Provide the (X, Y) coordinate of the cell's center where the given text is located.  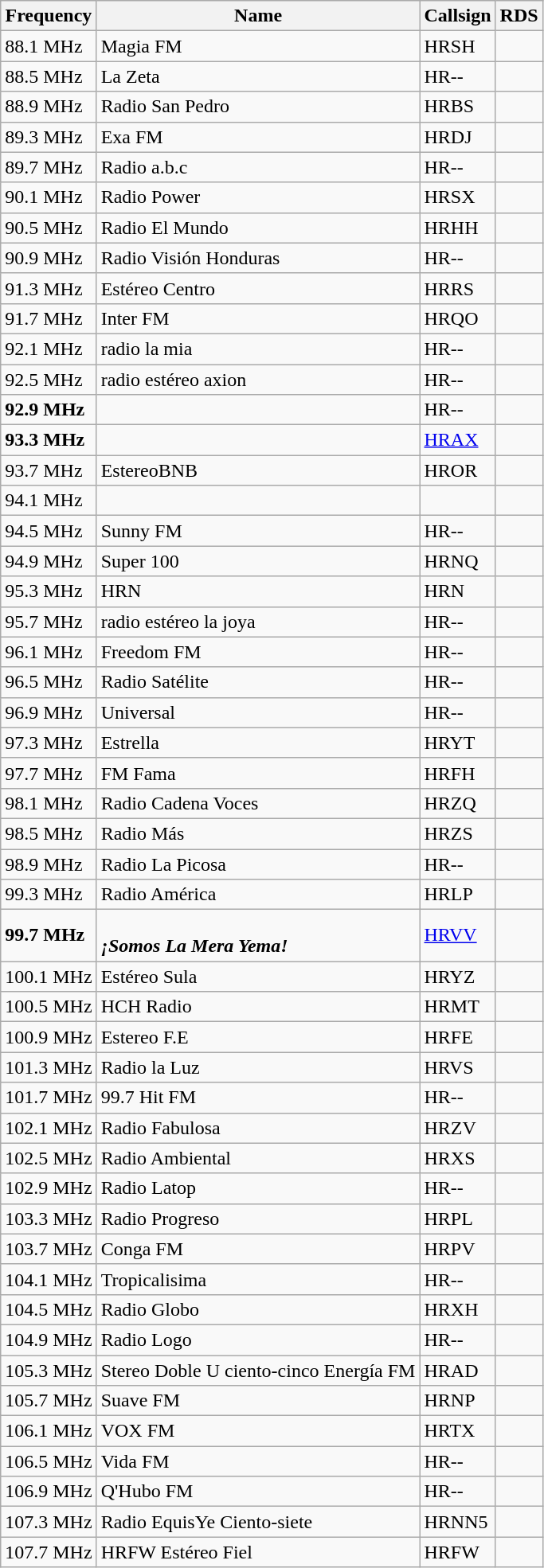
90.9 MHz (49, 258)
92.9 MHz (49, 410)
Radio EquisYe Ciento-siete (258, 1522)
98.5 MHz (49, 833)
102.9 MHz (49, 1188)
Super 100 (258, 561)
HRXH (457, 1309)
HRYZ (457, 977)
105.3 MHz (49, 1370)
Magia FM (258, 46)
radio estéreo la joya (258, 622)
HRNN5 (457, 1522)
Suave FM (258, 1401)
102.5 MHz (49, 1158)
Exa FM (258, 137)
Radio América (258, 895)
107.7 MHz (49, 1552)
radio estéreo axion (258, 380)
Radio Logo (258, 1340)
Radio Visión Honduras (258, 258)
Radio Fabulosa (258, 1128)
100.1 MHz (49, 977)
Freedom FM (258, 652)
HRVS (457, 1067)
HRLP (457, 895)
102.1 MHz (49, 1128)
HRFW Estéreo Fiel (258, 1552)
100.5 MHz (49, 1007)
HRNQ (457, 561)
HRFH (457, 773)
94.9 MHz (49, 561)
HRSX (457, 197)
106.1 MHz (49, 1431)
92.1 MHz (49, 349)
Radio Power (258, 197)
Radio Progreso (258, 1219)
106.5 MHz (49, 1461)
98.1 MHz (49, 803)
93.3 MHz (49, 440)
RDS (519, 16)
Radio Globo (258, 1309)
Radio Más (258, 833)
96.5 MHz (49, 682)
Vida FM (258, 1461)
La Zeta (258, 76)
104.1 MHz (49, 1279)
HRSH (457, 46)
91.7 MHz (49, 318)
HRNP (457, 1401)
90.1 MHz (49, 197)
95.7 MHz (49, 622)
92.5 MHz (49, 380)
Radio Cadena Voces (258, 803)
96.9 MHz (49, 712)
97.7 MHz (49, 773)
HROR (457, 470)
88.9 MHz (49, 107)
Estereo F.E (258, 1037)
Name (258, 16)
Inter FM (258, 318)
HRQO (457, 318)
HRZV (457, 1128)
Sunny FM (258, 531)
HRZS (457, 833)
HRBS (457, 107)
97.3 MHz (49, 743)
Stereo Doble U ciento-cinco Energía FM (258, 1370)
Estrella (258, 743)
Callsign (457, 16)
HRFW (457, 1552)
100.9 MHz (49, 1037)
¡Somos La Mera Yema! (258, 936)
88.5 MHz (49, 76)
93.7 MHz (49, 470)
104.5 MHz (49, 1309)
HCH Radio (258, 1007)
HRMT (457, 1007)
Radio El Mundo (258, 228)
101.3 MHz (49, 1067)
HRPV (457, 1249)
90.5 MHz (49, 228)
Conga FM (258, 1249)
99.3 MHz (49, 895)
radio la mia (258, 349)
HRHH (457, 228)
HRXS (457, 1158)
HRAD (457, 1370)
Radio San Pedro (258, 107)
107.3 MHz (49, 1522)
FM Fama (258, 773)
Radio Ambiental (258, 1158)
89.3 MHz (49, 137)
HRTX (457, 1431)
Radio Latop (258, 1188)
EstereoBNB (258, 470)
HRPL (457, 1219)
Radio la Luz (258, 1067)
103.7 MHz (49, 1249)
HRZQ (457, 803)
96.1 MHz (49, 652)
89.7 MHz (49, 167)
Universal (258, 712)
VOX FM (258, 1431)
HRYT (457, 743)
Q'Hubo FM (258, 1492)
HRDJ (457, 137)
94.5 MHz (49, 531)
101.7 MHz (49, 1098)
94.1 MHz (49, 501)
99.7 MHz (49, 936)
99.7 Hit FM (258, 1098)
HRAX (457, 440)
HRRS (457, 288)
Radio a.b.c (258, 167)
103.3 MHz (49, 1219)
Tropicalisima (258, 1279)
Estéreo Sula (258, 977)
95.3 MHz (49, 591)
Frequency (49, 16)
88.1 MHz (49, 46)
98.9 MHz (49, 864)
Radio Satélite (258, 682)
HRVV (457, 936)
Estéreo Centro (258, 288)
104.9 MHz (49, 1340)
91.3 MHz (49, 288)
Radio La Picosa (258, 864)
105.7 MHz (49, 1401)
106.9 MHz (49, 1492)
HRFE (457, 1037)
